Capture the cell that displays the provided text and extract its [x, y] central coordinate. 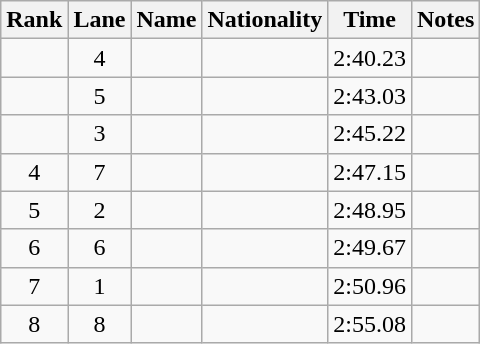
Rank [34, 20]
Time [370, 20]
2:48.95 [370, 210]
2:49.67 [370, 248]
2:47.15 [370, 172]
2 [100, 210]
2:55.08 [370, 324]
Name [166, 20]
Nationality [265, 20]
Notes [445, 20]
3 [100, 134]
Lane [100, 20]
2:40.23 [370, 58]
2:50.96 [370, 286]
1 [100, 286]
2:43.03 [370, 96]
2:45.22 [370, 134]
